Extract the [X, Y] coordinate from the center of the cell holding the provided text.  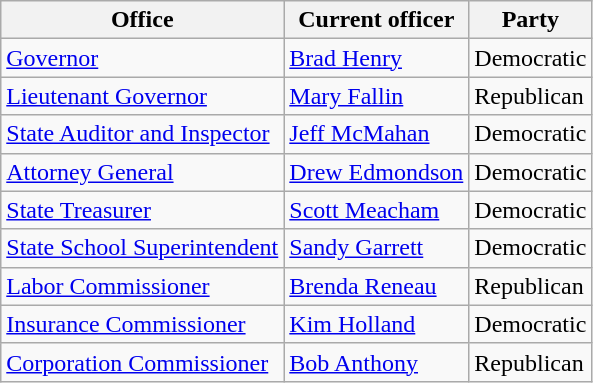
State School Superintendent [142, 248]
Current officer [376, 20]
Drew Edmondson [376, 172]
Labor Commissioner [142, 286]
Attorney General [142, 172]
Insurance Commissioner [142, 324]
Party [530, 20]
Governor [142, 58]
State Treasurer [142, 210]
Brenda Reneau [376, 286]
Mary Fallin [376, 96]
Sandy Garrett [376, 248]
Corporation Commissioner [142, 362]
Bob Anthony [376, 362]
Kim Holland [376, 324]
Brad Henry [376, 58]
Office [142, 20]
Jeff McMahan [376, 134]
Scott Meacham [376, 210]
State Auditor and Inspector [142, 134]
Lieutenant Governor [142, 96]
